Output the (X, Y) coordinate of the center of the cell containing the given text.  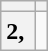
2, (18, 31)
